Determine the (X, Y) coordinate at the center of the cell enclosing the given text.  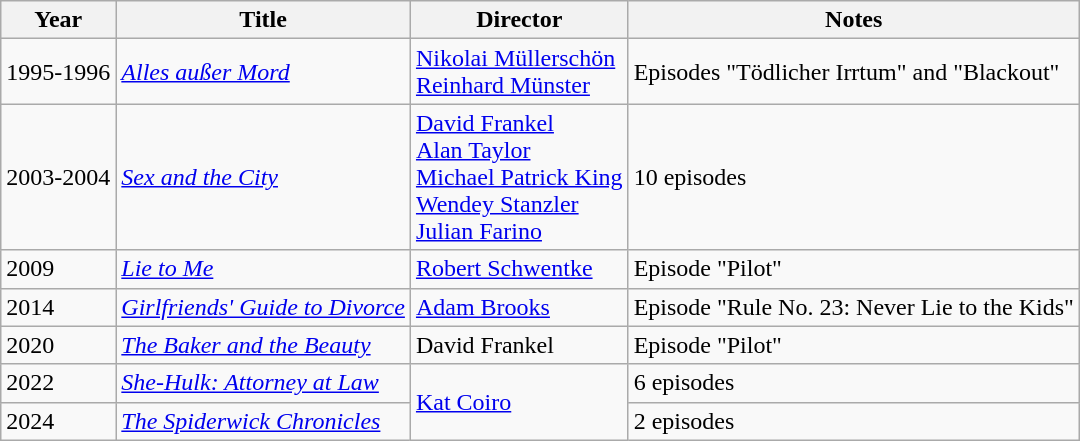
Director (519, 20)
David FrankelAlan TaylorMichael Patrick KingWendey StanzlerJulian Farino (519, 177)
Year (58, 20)
2009 (58, 269)
Episodes "Tödlicher Irrtum" and "Blackout" (854, 72)
Notes (854, 20)
Girlfriends' Guide to Divorce (264, 307)
Episode "Rule No. 23: Never Lie to the Kids" (854, 307)
Adam Brooks (519, 307)
Kat Coiro (519, 402)
She-Hulk: Attorney at Law (264, 383)
Lie to Me (264, 269)
2014 (58, 307)
2022 (58, 383)
2003-2004 (58, 177)
The Baker and the Beauty (264, 345)
10 episodes (854, 177)
The Spiderwick Chronicles (264, 421)
Alles außer Mord (264, 72)
David Frankel (519, 345)
2 episodes (854, 421)
2024 (58, 421)
2020 (58, 345)
1995-1996 (58, 72)
Title (264, 20)
Robert Schwentke (519, 269)
6 episodes (854, 383)
Sex and the City (264, 177)
Nikolai MüllerschönReinhard Münster (519, 72)
